Extract the [X, Y] coordinate from the center of the cell holding the provided text.  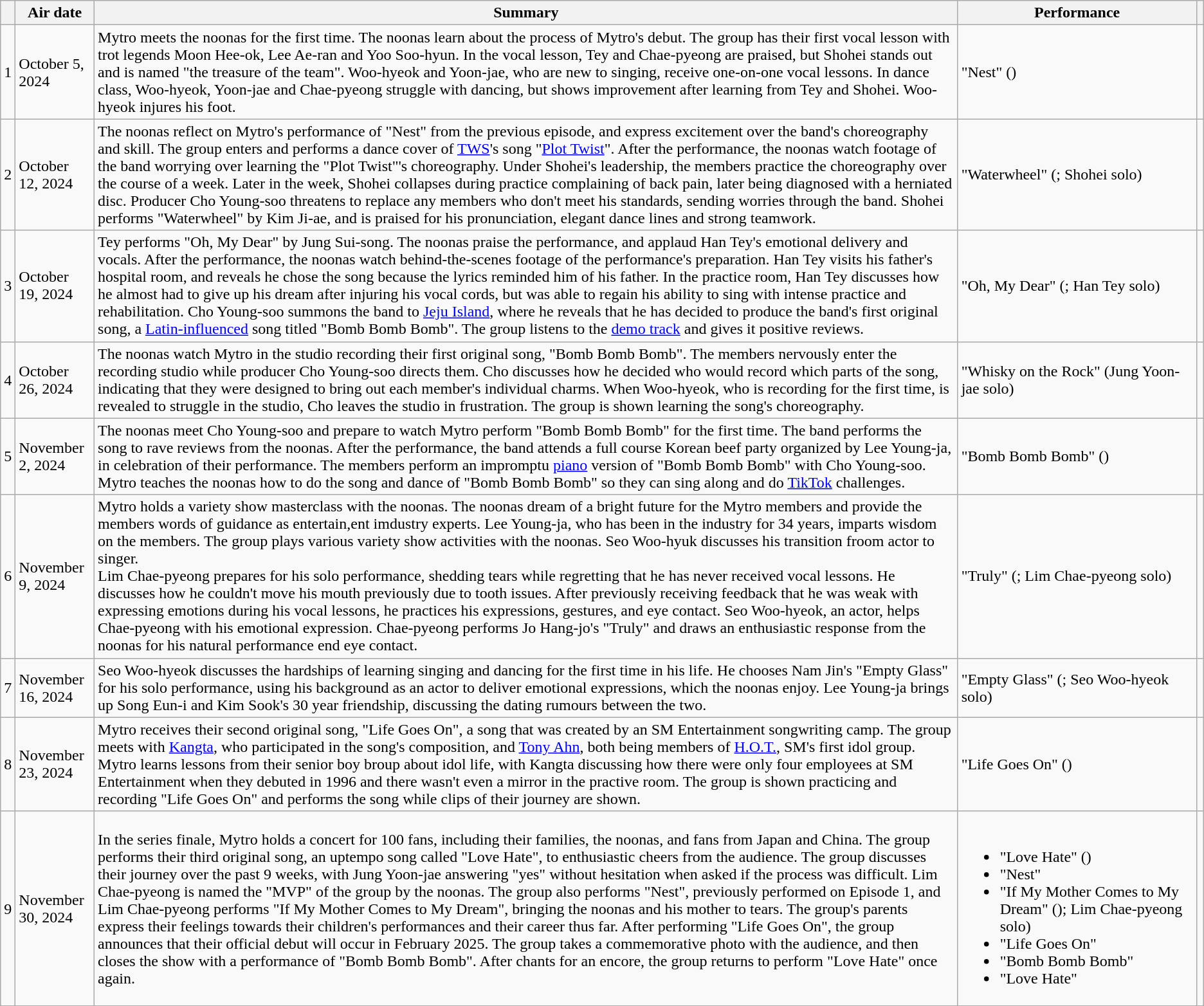
"Waterwheel" (; Shohei solo) [1077, 175]
Summary [526, 13]
Air date [55, 13]
5 [8, 457]
November 30, 2024 [55, 908]
3 [8, 286]
7 [8, 688]
October 19, 2024 [55, 286]
Performance [1077, 13]
November 2, 2024 [55, 457]
"Truly" (; Lim Chae-pyeong solo) [1077, 576]
October 5, 2024 [55, 72]
1 [8, 72]
"Life Goes On" () [1077, 764]
"Oh, My Dear" (; Han Tey solo) [1077, 286]
"Bomb Bomb Bomb" () [1077, 457]
November 9, 2024 [55, 576]
October 26, 2024 [55, 380]
"Whisky on the Rock" (Jung Yoon-jae solo) [1077, 380]
"Empty Glass" (; Seo Woo-hyeok solo) [1077, 688]
2 [8, 175]
4 [8, 380]
8 [8, 764]
November 23, 2024 [55, 764]
November 16, 2024 [55, 688]
9 [8, 908]
"Love Hate" ()"Nest""If My Mother Comes to My Dream" (); Lim Chae-pyeong solo)"Life Goes On""Bomb Bomb Bomb""Love Hate" [1077, 908]
6 [8, 576]
"Nest" () [1077, 72]
October 12, 2024 [55, 175]
